Capture the cell that displays the provided text and extract its [x, y] central coordinate. 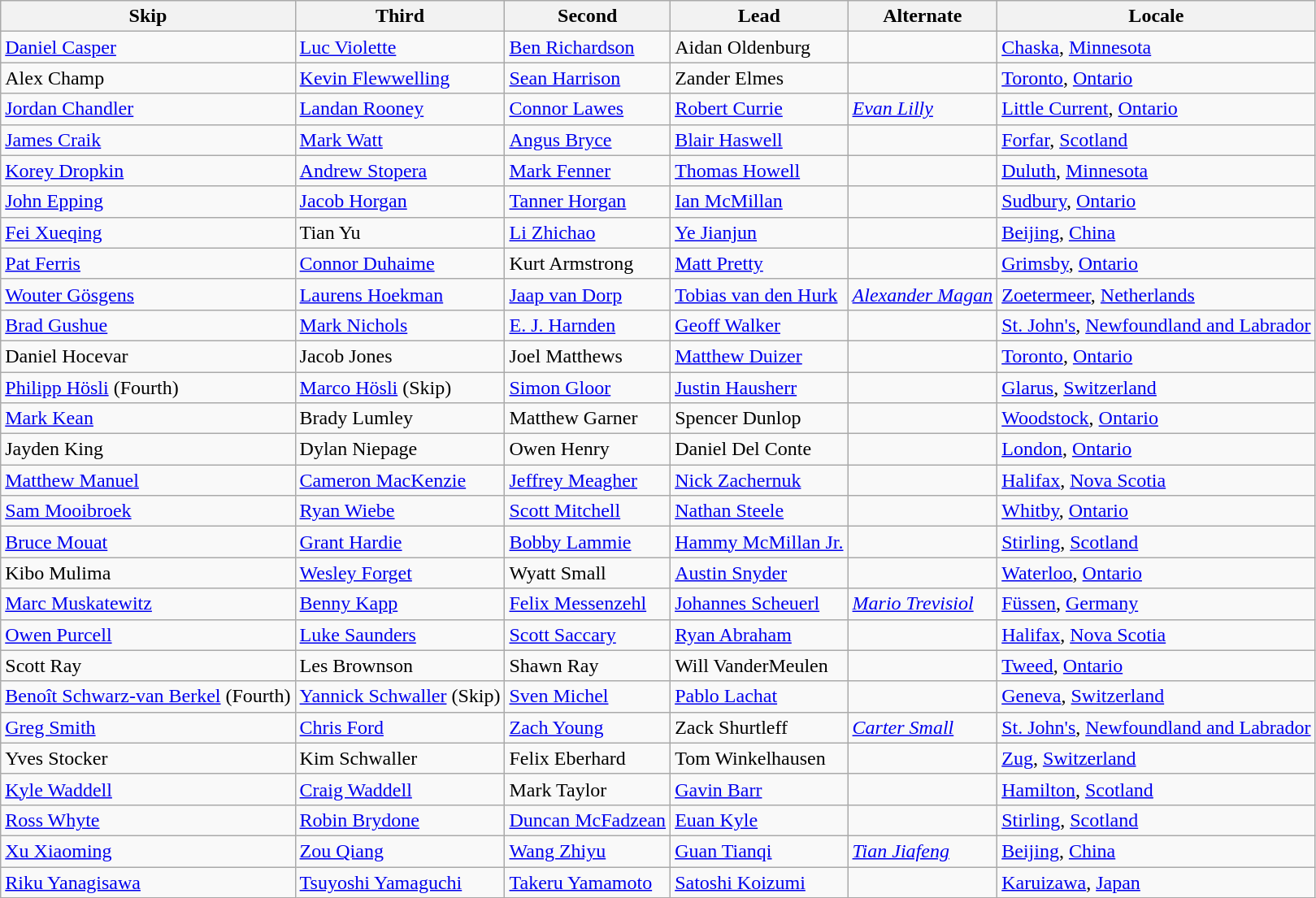
Mark Nichols [400, 325]
Nathan Steele [759, 511]
Alternate [923, 16]
Dylan Niepage [400, 449]
Mario Trevisiol [923, 604]
Karuizawa, Japan [1156, 882]
London, Ontario [1156, 449]
Benny Kapp [400, 604]
Tsuyoshi Yamaguchi [400, 882]
Whitby, Ontario [1156, 511]
Chaska, Minnesota [1156, 47]
Fei Xueqing [148, 232]
Felix Eberhard [588, 758]
Angus Bryce [588, 140]
Carter Small [923, 727]
Mark Watt [400, 140]
Second [588, 16]
Pablo Lachat [759, 696]
Daniel Casper [148, 47]
Benoît Schwarz-van Berkel (Fourth) [148, 696]
Matthew Manuel [148, 480]
Skip [148, 16]
Mark Kean [148, 419]
Wesley Forget [400, 573]
Matthew Garner [588, 419]
Grimsby, Ontario [1156, 263]
Woodstock, Ontario [1156, 419]
Zug, Switzerland [1156, 758]
Nick Zachernuk [759, 480]
Locale [1156, 16]
Forfar, Scotland [1156, 140]
Euan Kyle [759, 820]
Kevin Flewwelling [400, 78]
Ryan Wiebe [400, 511]
Xu Xiaoming [148, 851]
Daniel Hocevar [148, 356]
John Epping [148, 202]
Sudbury, Ontario [1156, 202]
Ben Richardson [588, 47]
Scott Ray [148, 666]
Matt Pretty [759, 263]
Spencer Dunlop [759, 419]
Jacob Horgan [400, 202]
Tom Winkelhausen [759, 758]
Yves Stocker [148, 758]
Wyatt Small [588, 573]
Connor Duhaime [400, 263]
Jordan Chandler [148, 109]
Scott Mitchell [588, 511]
Sven Michel [588, 696]
Bobby Lammie [588, 542]
Bruce Mouat [148, 542]
James Craik [148, 140]
Wang Zhiyu [588, 851]
Chris Ford [400, 727]
Marco Hösli (Skip) [400, 388]
Les Brownson [400, 666]
Thomas Howell [759, 171]
Johannes Scheuerl [759, 604]
Hammy McMillan Jr. [759, 542]
Kim Schwaller [400, 758]
Laurens Hoekman [400, 294]
Tobias van den Hurk [759, 294]
Wouter Gösgens [148, 294]
Owen Henry [588, 449]
Third [400, 16]
Ye Jianjun [759, 232]
Will VanderMeulen [759, 666]
Shawn Ray [588, 666]
Justin Hausherr [759, 388]
Marc Muskatewitz [148, 604]
Jaap van Dorp [588, 294]
Aidan Oldenburg [759, 47]
Riku Yanagisawa [148, 882]
Greg Smith [148, 727]
Kurt Armstrong [588, 263]
Lead [759, 16]
Alex Champ [148, 78]
Philipp Hösli (Fourth) [148, 388]
Jayden King [148, 449]
Zou Qiang [400, 851]
Geneva, Switzerland [1156, 696]
Waterloo, Ontario [1156, 573]
Füssen, Germany [1156, 604]
Zach Young [588, 727]
Landan Rooney [400, 109]
Tian Jiafeng [923, 851]
Brady Lumley [400, 419]
Robert Currie [759, 109]
Matthew Duizer [759, 356]
Duluth, Minnesota [1156, 171]
Ian McMillan [759, 202]
Geoff Walker [759, 325]
Mark Taylor [588, 789]
Connor Lawes [588, 109]
Evan Lilly [923, 109]
Luc Violette [400, 47]
Little Current, Ontario [1156, 109]
Zander Elmes [759, 78]
Tanner Horgan [588, 202]
Owen Purcell [148, 635]
Felix Messenzehl [588, 604]
Zack Shurtleff [759, 727]
Zoetermeer, Netherlands [1156, 294]
Kibo Mulima [148, 573]
Jeffrey Meagher [588, 480]
Duncan McFadzean [588, 820]
Pat Ferris [148, 263]
Kyle Waddell [148, 789]
Robin Brydone [400, 820]
Sam Mooibroek [148, 511]
Scott Saccary [588, 635]
Mark Fenner [588, 171]
Jacob Jones [400, 356]
E. J. Harnden [588, 325]
Takeru Yamamoto [588, 882]
Joel Matthews [588, 356]
Blair Haswell [759, 140]
Tian Yu [400, 232]
Brad Gushue [148, 325]
Li Zhichao [588, 232]
Austin Snyder [759, 573]
Craig Waddell [400, 789]
Satoshi Koizumi [759, 882]
Gavin Barr [759, 789]
Luke Saunders [400, 635]
Korey Dropkin [148, 171]
Glarus, Switzerland [1156, 388]
Hamilton, Scotland [1156, 789]
Cameron MacKenzie [400, 480]
Sean Harrison [588, 78]
Yannick Schwaller (Skip) [400, 696]
Andrew Stopera [400, 171]
Ross Whyte [148, 820]
Grant Hardie [400, 542]
Ryan Abraham [759, 635]
Alexander Magan [923, 294]
Tweed, Ontario [1156, 666]
Guan Tianqi [759, 851]
Daniel Del Conte [759, 449]
Simon Gloor [588, 388]
